From the cell containing the given text, extract its center point as [x, y] coordinate. 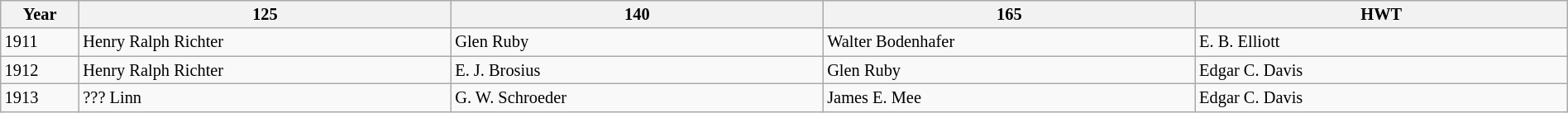
125 [265, 14]
Year [40, 14]
E. J. Brosius [637, 70]
??? Linn [265, 97]
James E. Mee [1009, 97]
HWT [1381, 14]
165 [1009, 14]
1911 [40, 42]
Walter Bodenhafer [1009, 42]
G. W. Schroeder [637, 97]
E. B. Elliott [1381, 42]
140 [637, 14]
1913 [40, 97]
1912 [40, 70]
